For the text-containing cell, return its midpoint in [X, Y] coordinate format. 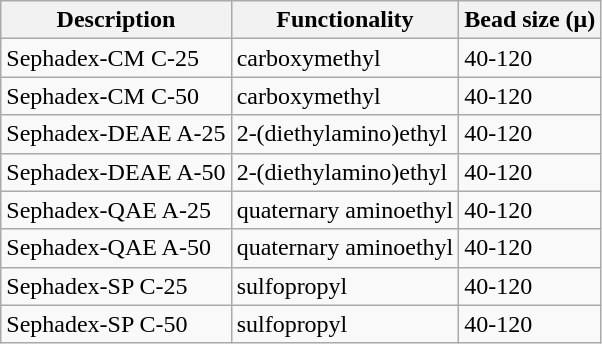
Sephadex-QAE A-25 [116, 210]
Sephadex-DEAE A-50 [116, 172]
Sephadex-CM C-25 [116, 58]
Sephadex-DEAE A-25 [116, 134]
Description [116, 20]
Sephadex-SP C-50 [116, 324]
Functionality [345, 20]
Sephadex-SP C-25 [116, 286]
Sephadex-CM C-50 [116, 96]
Bead size (μ) [530, 20]
Sephadex-QAE A-50 [116, 248]
